Output the [X, Y] coordinate of the center of the cell containing the given text.  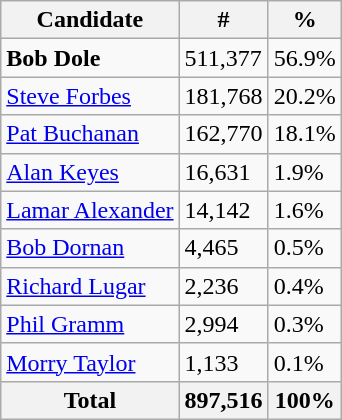
0.5% [304, 248]
0.1% [304, 362]
Richard Lugar [90, 286]
2,236 [224, 286]
0.4% [304, 286]
100% [304, 400]
0.3% [304, 324]
# [224, 20]
897,516 [224, 400]
% [304, 20]
4,465 [224, 248]
511,377 [224, 58]
1,133 [224, 362]
1.6% [304, 210]
Bob Dole [90, 58]
Bob Dornan [90, 248]
Phil Gramm [90, 324]
2,994 [224, 324]
1.9% [304, 172]
20.2% [304, 96]
Candidate [90, 20]
162,770 [224, 134]
16,631 [224, 172]
56.9% [304, 58]
Lamar Alexander [90, 210]
14,142 [224, 210]
Steve Forbes [90, 96]
18.1% [304, 134]
Alan Keyes [90, 172]
181,768 [224, 96]
Total [90, 400]
Pat Buchanan [90, 134]
Morry Taylor [90, 362]
